Find where the given text appears and provide that cell's center as (x, y) coordinate. 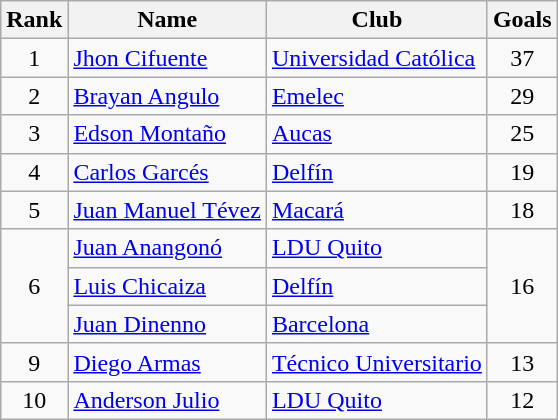
3 (34, 134)
Juan Manuel Tévez (168, 210)
29 (522, 96)
Name (168, 20)
1 (34, 58)
12 (522, 400)
Aucas (376, 134)
9 (34, 362)
Emelec (376, 96)
Universidad Católica (376, 58)
Jhon Cifuente (168, 58)
Barcelona (376, 324)
5 (34, 210)
6 (34, 286)
13 (522, 362)
Luis Chicaiza (168, 286)
Diego Armas (168, 362)
Técnico Universitario (376, 362)
Brayan Angulo (168, 96)
37 (522, 58)
25 (522, 134)
Anderson Julio (168, 400)
Rank (34, 20)
18 (522, 210)
Club (376, 20)
Juan Dinenno (168, 324)
2 (34, 96)
4 (34, 172)
10 (34, 400)
16 (522, 286)
Goals (522, 20)
19 (522, 172)
Macará (376, 210)
Carlos Garcés (168, 172)
Edson Montaño (168, 134)
Juan Anangonó (168, 248)
